Return the [x, y] coordinate for the center point of the cell that contains the specified text.  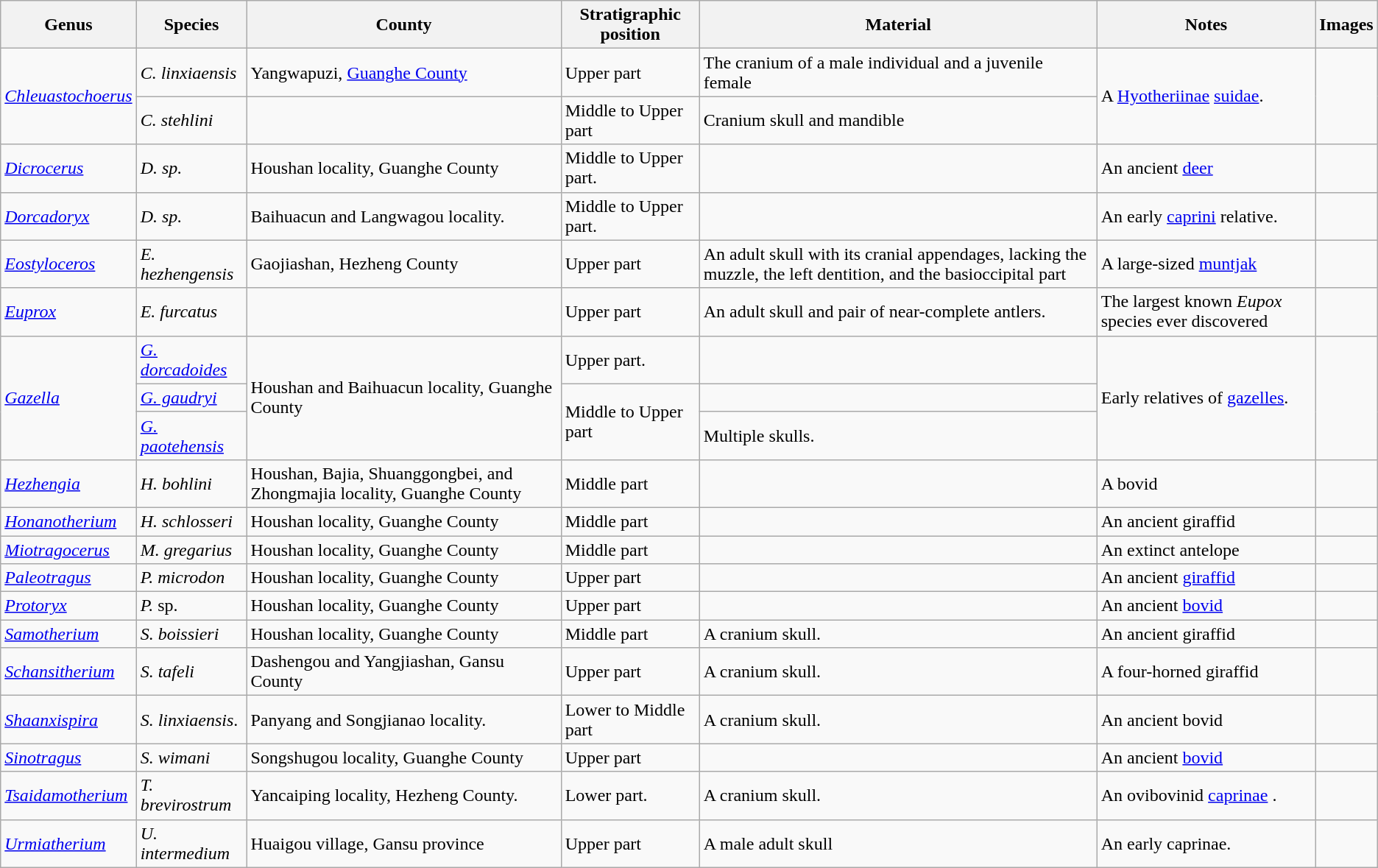
Multiple skulls. [898, 436]
An ancient deer [1206, 168]
E. furcatus [191, 312]
Lower part. [630, 795]
E. hezhengensis [191, 264]
H. bohlini [191, 483]
Species [191, 25]
An early caprini relative. [1206, 216]
G. paotehensis [191, 436]
A four-horned giraffid [1206, 671]
A large-sized muntjak [1206, 264]
C. stehlini [191, 121]
S. linxiaensis. [191, 720]
Gazella [68, 398]
Baihuacun and Langwagou locality. [403, 216]
Dicrocerus [68, 168]
Yangwapuzi, Guanghe County [403, 72]
S. tafeli [191, 671]
A bovid [1206, 483]
Paleotragus [68, 578]
Urmiatherium [68, 844]
Miotragocerus [68, 550]
Material [898, 25]
A male adult skull [898, 844]
The largest known Eupox species ever discovered [1206, 312]
Eostyloceros [68, 264]
Dorcadoryx [68, 216]
P. microdon [191, 578]
Songshugou locality, Guanghe County [403, 758]
An ovibovinid caprinae . [1206, 795]
S. boissieri [191, 634]
Gaojiashan, Hezheng County [403, 264]
C. linxiaensis [191, 72]
Hezhengia [68, 483]
An early caprinae. [1206, 844]
T. brevirostrum [191, 795]
M. gregarius [191, 550]
Yancaiping locality, Hezheng County. [403, 795]
P. sp. [191, 606]
A Hyotheriinae suidae. [1206, 96]
Houshan, Bajia, Shuanggongbei, and Zhongmajia locality, Guanghe County [403, 483]
Protoryx [68, 606]
G. dorcadoides [191, 359]
Huaigou village, Gansu province [403, 844]
G. gaudryi [191, 398]
Stratigraphic position [630, 25]
Early relatives of gazelles. [1206, 398]
Images [1346, 25]
H. schlosseri [191, 521]
Genus [68, 25]
Sinotragus [68, 758]
Euprox [68, 312]
Chleuastochoerus [68, 96]
Cranium skull and mandible [898, 121]
Shaanxispira [68, 720]
Upper part. [630, 359]
Dashengou and Yangjiashan, Gansu County [403, 671]
Samotherium [68, 634]
Notes [1206, 25]
An adult skull and pair of near-complete antlers. [898, 312]
Tsaidamotherium [68, 795]
An adult skull with its cranial appendages, lacking the muzzle, the left dentition, and the basioccipital part [898, 264]
S. wimani [191, 758]
The cranium of a male individual and a juvenile female [898, 72]
Schansitherium [68, 671]
Houshan and Baihuacun locality, Guanghe County [403, 398]
An extinct antelope [1206, 550]
Lower to Middle part [630, 720]
County [403, 25]
U. intermedium [191, 844]
Honanotherium [68, 521]
Panyang and Songjianao locality. [403, 720]
